Pinpoint the cell where the given text exists, returning its (x, y) midpoint coordinate. 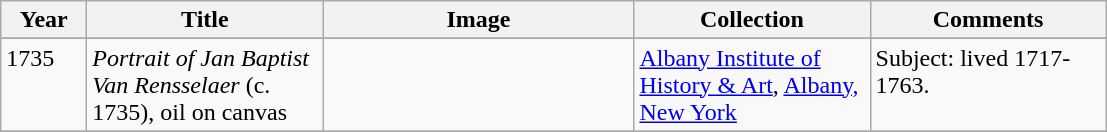
1735 (44, 85)
Image (478, 20)
Comments (988, 20)
Albany Institute of History & Art, Albany, New York (752, 85)
Year (44, 20)
Subject: lived 1717-1763. (988, 85)
Collection (752, 20)
Portrait of Jan Baptist Van Rensselaer (c. 1735), oil on canvas (205, 85)
Title (205, 20)
